Return the [X, Y] coordinate for the center point of the cell that contains the specified text.  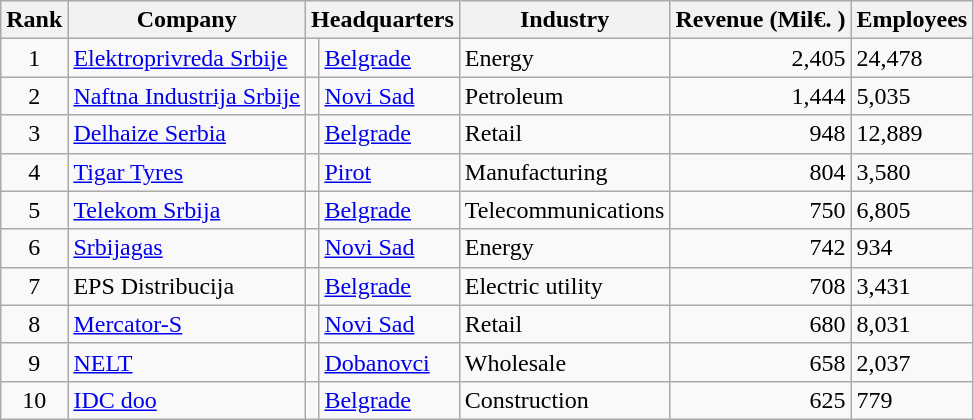
4 [34, 172]
3,580 [912, 172]
NELT [187, 362]
7 [34, 286]
2,037 [912, 362]
Tigar Tyres [187, 172]
24,478 [912, 58]
3,431 [912, 286]
934 [912, 248]
804 [760, 172]
742 [760, 248]
Wholesale [564, 362]
Headquarters [383, 20]
680 [760, 324]
9 [34, 362]
779 [912, 400]
Employees [912, 20]
Delhaize Serbia [187, 134]
658 [760, 362]
1,444 [760, 96]
8 [34, 324]
Manufacturing [564, 172]
Company [187, 20]
8,031 [912, 324]
Construction [564, 400]
Industry [564, 20]
IDC doo [187, 400]
5,035 [912, 96]
3 [34, 134]
625 [760, 400]
Mercator-S [187, 324]
6 [34, 248]
Elektroprivreda Srbije [187, 58]
10 [34, 400]
Rank [34, 20]
Telecommunications [564, 210]
948 [760, 134]
Pirot [389, 172]
Telekom Srbija [187, 210]
Petroleum [564, 96]
Naftna Industrija Srbije [187, 96]
6,805 [912, 210]
708 [760, 286]
Dobanovci [389, 362]
2 [34, 96]
2,405 [760, 58]
Revenue (Mil€. ) [760, 20]
5 [34, 210]
EPS Distribucija [187, 286]
12,889 [912, 134]
Srbijagas [187, 248]
Electric utility [564, 286]
1 [34, 58]
750 [760, 210]
